Provide the [x, y] coordinate of the cell's center where the given text is located.  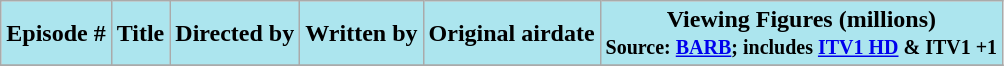
Written by [362, 34]
Directed by [235, 34]
Title [140, 34]
Original airdate [512, 34]
Episode # [56, 34]
Viewing Figures (millions) Source: BARB; includes ITV1 HD & ITV1 +1 [802, 34]
